Scan for the cell matching the given text and deliver its (X, Y) coordinate at center. 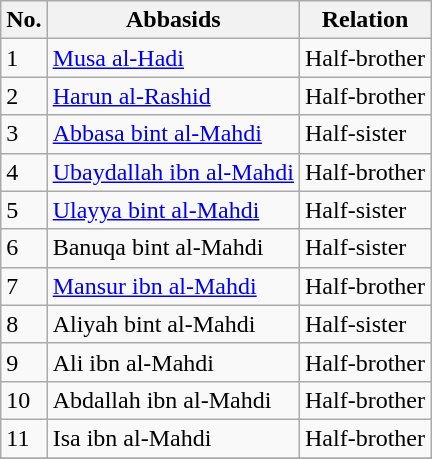
9 (24, 362)
Ubaydallah ibn al-Mahdi (173, 172)
7 (24, 286)
Isa ibn al-Mahdi (173, 438)
2 (24, 96)
Abbasids (173, 20)
4 (24, 172)
1 (24, 58)
Aliyah bint al-Mahdi (173, 324)
8 (24, 324)
Relation (364, 20)
Banuqa bint al-Mahdi (173, 248)
Harun al-Rashid (173, 96)
Ali ibn al-Mahdi (173, 362)
Abbasa bint al-Mahdi (173, 134)
Ulayya bint al-Mahdi (173, 210)
Abdallah ibn al-Mahdi (173, 400)
5 (24, 210)
11 (24, 438)
6 (24, 248)
10 (24, 400)
3 (24, 134)
Musa al-Hadi (173, 58)
No. (24, 20)
Mansur ibn al-Mahdi (173, 286)
